Return the (x, y) coordinate for the center point of the cell that contains the specified text.  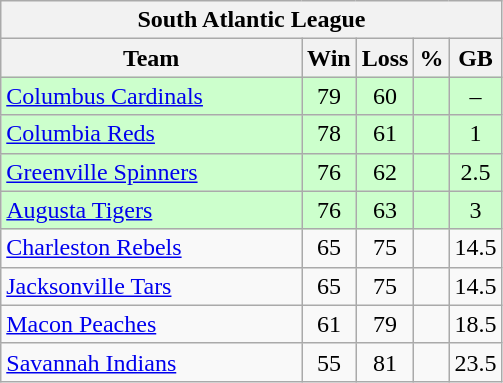
Savannah Indians (152, 362)
78 (330, 134)
% (432, 58)
Columbia Reds (152, 134)
Columbus Cardinals (152, 96)
Greenville Spinners (152, 172)
Loss (385, 58)
3 (476, 210)
62 (385, 172)
2.5 (476, 172)
South Atlantic League (252, 20)
23.5 (476, 362)
Augusta Tigers (152, 210)
Jacksonville Tars (152, 286)
1 (476, 134)
81 (385, 362)
Charleston Rebels (152, 248)
63 (385, 210)
GB (476, 58)
Win (330, 58)
Macon Peaches (152, 324)
– (476, 96)
Team (152, 58)
18.5 (476, 324)
60 (385, 96)
55 (330, 362)
